Capture the cell that displays the provided text and extract its (x, y) central coordinate. 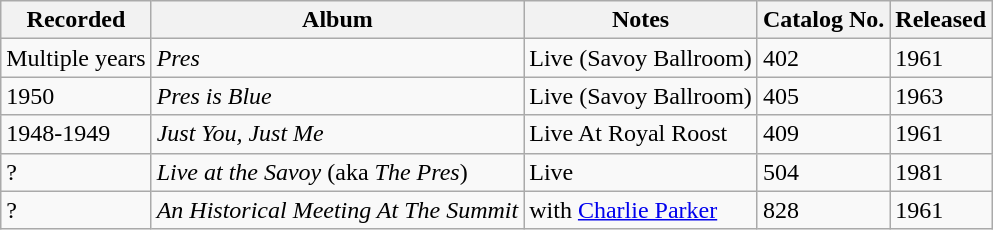
Album (338, 20)
409 (823, 134)
504 (823, 172)
Catalog No. (823, 20)
Pres is Blue (338, 96)
1950 (76, 96)
Notes (641, 20)
Live at the Savoy (aka The Pres) (338, 172)
828 (823, 210)
1963 (941, 96)
Recorded (76, 20)
Live (641, 172)
1981 (941, 172)
An Historical Meeting At The Summit (338, 210)
Just You, Just Me (338, 134)
with Charlie Parker (641, 210)
1948-1949 (76, 134)
402 (823, 58)
Live At Royal Roost (641, 134)
405 (823, 96)
Released (941, 20)
Multiple years (76, 58)
Pres (338, 58)
